Extract the [x, y] coordinate from the center of the cell holding the provided text.  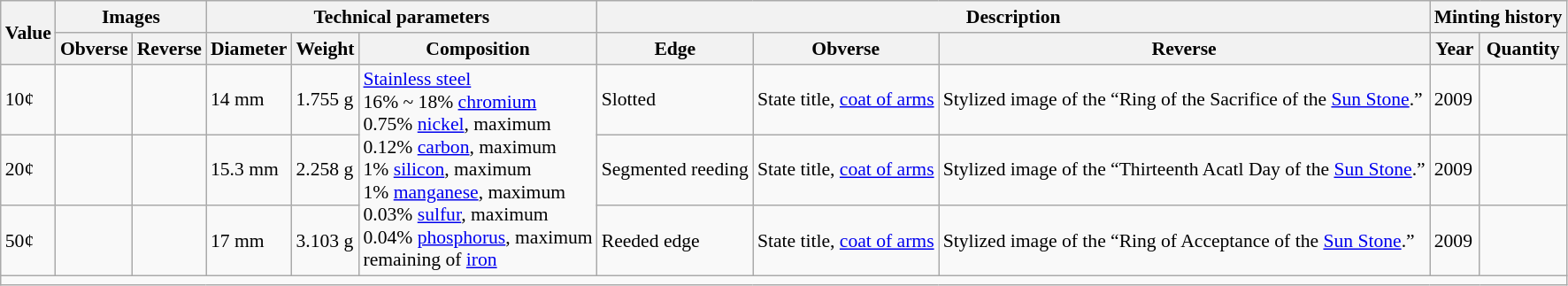
3.103 g [325, 241]
15.3 mm [249, 170]
Slotted [675, 99]
Quantity [1523, 49]
50¢ [28, 241]
Technical parameters [402, 17]
Stylized image of the “Thirteenth Acatl Day of the Sun Stone.” [1184, 170]
Images [131, 17]
Edge [675, 49]
10¢ [28, 99]
2.258 g [325, 170]
Value [28, 32]
Composition [478, 49]
Minting history [1499, 17]
Segmented reeding [675, 170]
20¢ [28, 170]
Year [1455, 49]
1.755 g [325, 99]
Description [1014, 17]
17 mm [249, 241]
Stylized image of the “Ring of Acceptance of the Sun Stone.” [1184, 241]
Weight [325, 49]
14 mm [249, 99]
Diameter [249, 49]
Stylized image of the “Ring of the Sacrifice of the Sun Stone.” [1184, 99]
Reeded edge [675, 241]
